Locate the cell with the specified text and output its [X, Y] center coordinate. 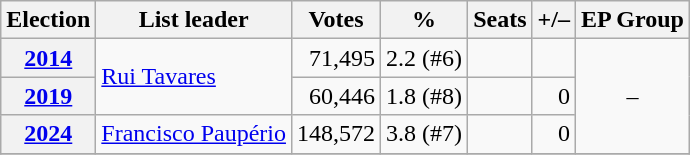
3.8 (#7) [424, 134]
List leader [194, 20]
71,495 [336, 58]
– [632, 96]
Election [48, 20]
EP Group [632, 20]
2014 [48, 58]
2.2 (#6) [424, 58]
Votes [336, 20]
1.8 (#8) [424, 96]
60,446 [336, 96]
% [424, 20]
Francisco Paupério [194, 134]
Seats [500, 20]
Rui Tavares [194, 77]
+/– [554, 20]
2024 [48, 134]
148,572 [336, 134]
2019 [48, 96]
